Scan for the cell matching the given text and deliver its (x, y) coordinate at center. 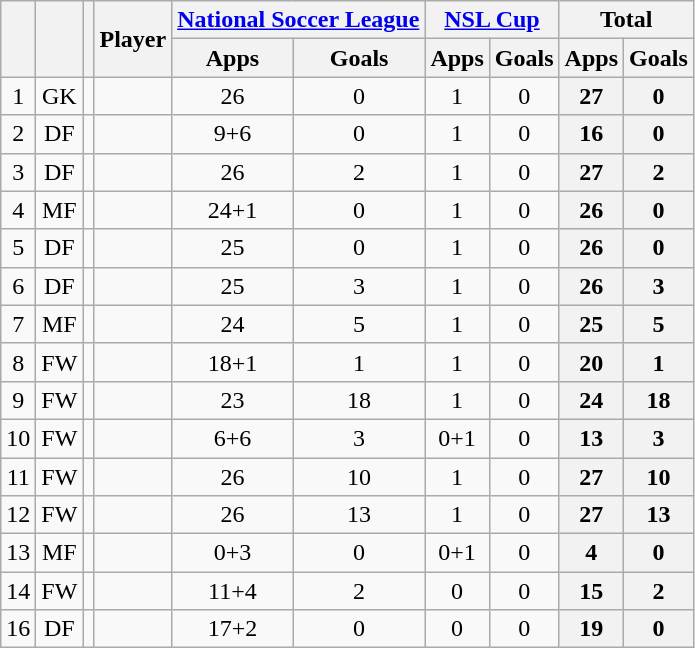
NSL Cup (492, 20)
8 (18, 362)
Player (133, 39)
Total (626, 20)
12 (18, 515)
0+3 (233, 553)
23 (233, 400)
6+6 (233, 438)
24+1 (233, 210)
17+2 (233, 629)
20 (591, 362)
6 (18, 286)
15 (591, 591)
11 (18, 477)
14 (18, 591)
11+4 (233, 591)
National Soccer League (298, 20)
9 (18, 400)
7 (18, 324)
19 (591, 629)
18+1 (233, 362)
9+6 (233, 134)
GK (60, 96)
